Detect which cell encompasses the target text, then output its [X, Y] center coordinate. 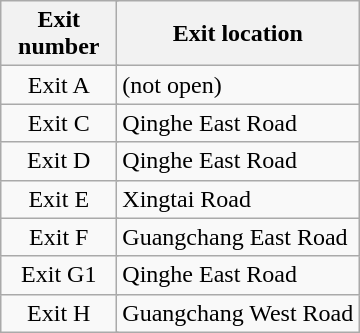
Exit C [59, 123]
Exit E [59, 199]
Exit D [59, 161]
Exit F [59, 237]
Exit G1 [59, 275]
Exit location [238, 34]
Exit number [59, 34]
Guangchang West Road [238, 313]
Xingtai Road [238, 199]
(not open) [238, 85]
Exit A [59, 85]
Guangchang East Road [238, 237]
Exit H [59, 313]
